From the cell containing the given text, extract its center point as (x, y) coordinate. 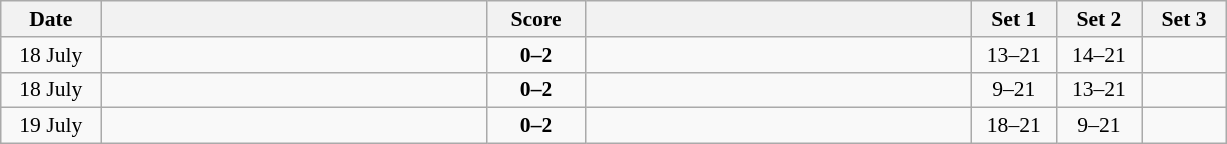
Date (51, 19)
14–21 (1098, 55)
19 July (51, 126)
Score (536, 19)
Set 2 (1098, 19)
Set 1 (1014, 19)
18–21 (1014, 126)
Set 3 (1184, 19)
